For the text-containing cell, return its midpoint in [X, Y] coordinate format. 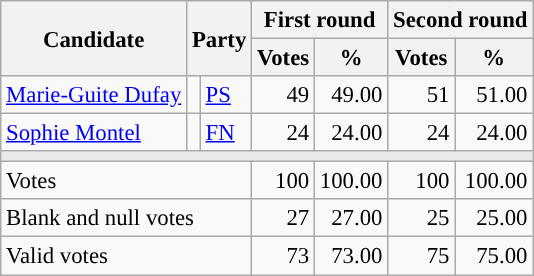
51.00 [494, 95]
Valid votes [126, 256]
73 [284, 256]
73.00 [352, 256]
75.00 [494, 256]
First round [320, 20]
Blank and null votes [126, 219]
FN [226, 133]
PS [226, 95]
51 [422, 95]
Sophie Montel [94, 133]
49.00 [352, 95]
27.00 [352, 219]
75 [422, 256]
Party [220, 38]
25.00 [494, 219]
27 [284, 219]
Second round [460, 20]
25 [422, 219]
Marie-Guite Dufay [94, 95]
Candidate [94, 38]
49 [284, 95]
